Find where the given text appears and provide that cell's center as (X, Y) coordinate. 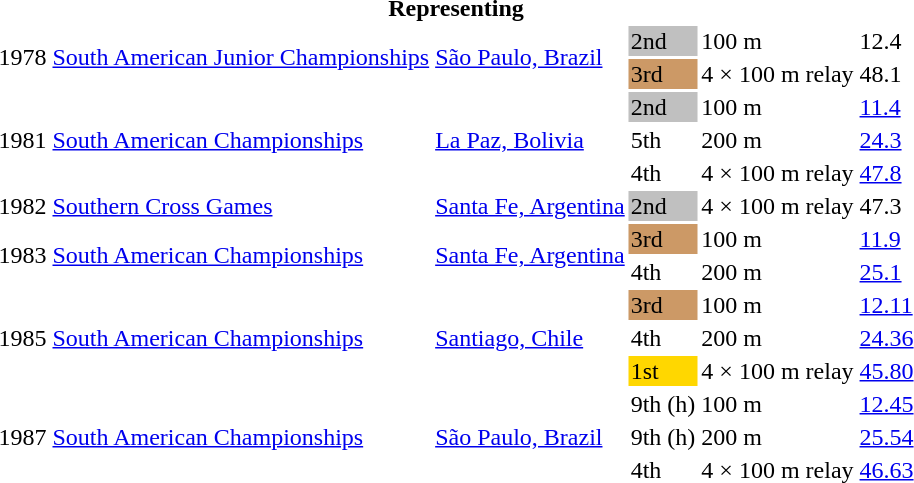
Southern Cross Games (241, 206)
South American Junior Championships (241, 58)
5th (663, 140)
1st (663, 371)
Santiago, Chile (530, 338)
São Paulo, Brazil (530, 58)
La Paz, Bolivia (530, 140)
